Find where the given text appears and provide that cell's center as (X, Y) coordinate. 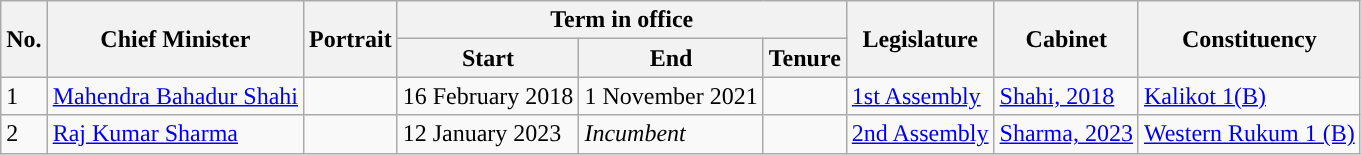
Start (488, 58)
16 February 2018 (488, 96)
Chief Minister (175, 39)
Legislature (920, 39)
12 January 2023 (488, 134)
Kalikot 1(B) (1249, 96)
Western Rukum 1 (B) (1249, 134)
Constituency (1249, 39)
Raj Kumar Sharma (175, 134)
1 November 2021 (671, 96)
End (671, 58)
1st Assembly (920, 96)
Tenure (804, 58)
2nd Assembly (920, 134)
1 (24, 96)
Shahi, 2018 (1066, 96)
Sharma, 2023 (1066, 134)
Portrait (350, 39)
Cabinet (1066, 39)
No. (24, 39)
Term in office (622, 20)
Incumbent (671, 134)
2 (24, 134)
Mahendra Bahadur Shahi (175, 96)
